Search for the cell housing the specified text and yield its (x, y) center coordinate. 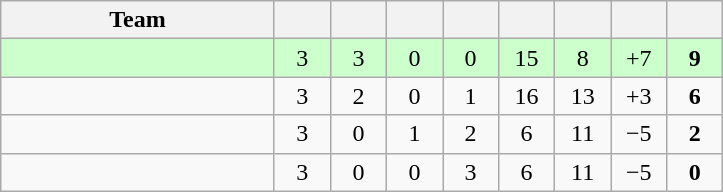
15 (527, 58)
8 (583, 58)
+7 (639, 58)
9 (695, 58)
Team (138, 20)
13 (583, 96)
+3 (639, 96)
16 (527, 96)
